Scan for the cell matching the given text and deliver its (x, y) coordinate at center. 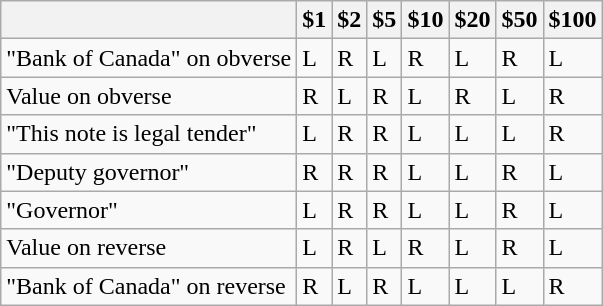
"This note is legal tender" (149, 134)
Value on reverse (149, 248)
$1 (314, 20)
$20 (472, 20)
$100 (572, 20)
$10 (426, 20)
$2 (350, 20)
$50 (520, 20)
$5 (384, 20)
"Deputy governor" (149, 172)
"Bank of Canada" on reverse (149, 286)
"Governor" (149, 210)
Value on obverse (149, 96)
"Bank of Canada" on obverse (149, 58)
